Identify which cell holds the provided text, then report its [x, y] central coordinate. 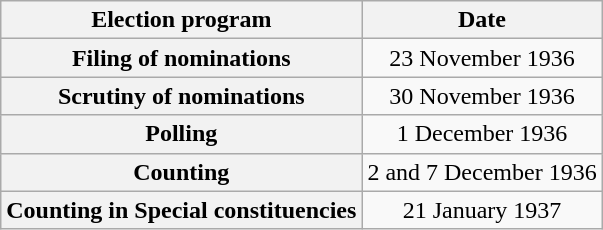
30 November 1936 [482, 96]
Election program [182, 20]
21 January 1937 [482, 210]
Scrutiny of nominations [182, 96]
Filing of nominations [182, 58]
2 and 7 December 1936 [482, 172]
1 December 1936 [482, 134]
23 November 1936 [482, 58]
Polling [182, 134]
Counting in Special constituencies [182, 210]
Counting [182, 172]
Date [482, 20]
